Search for the cell housing the specified text and yield its (X, Y) center coordinate. 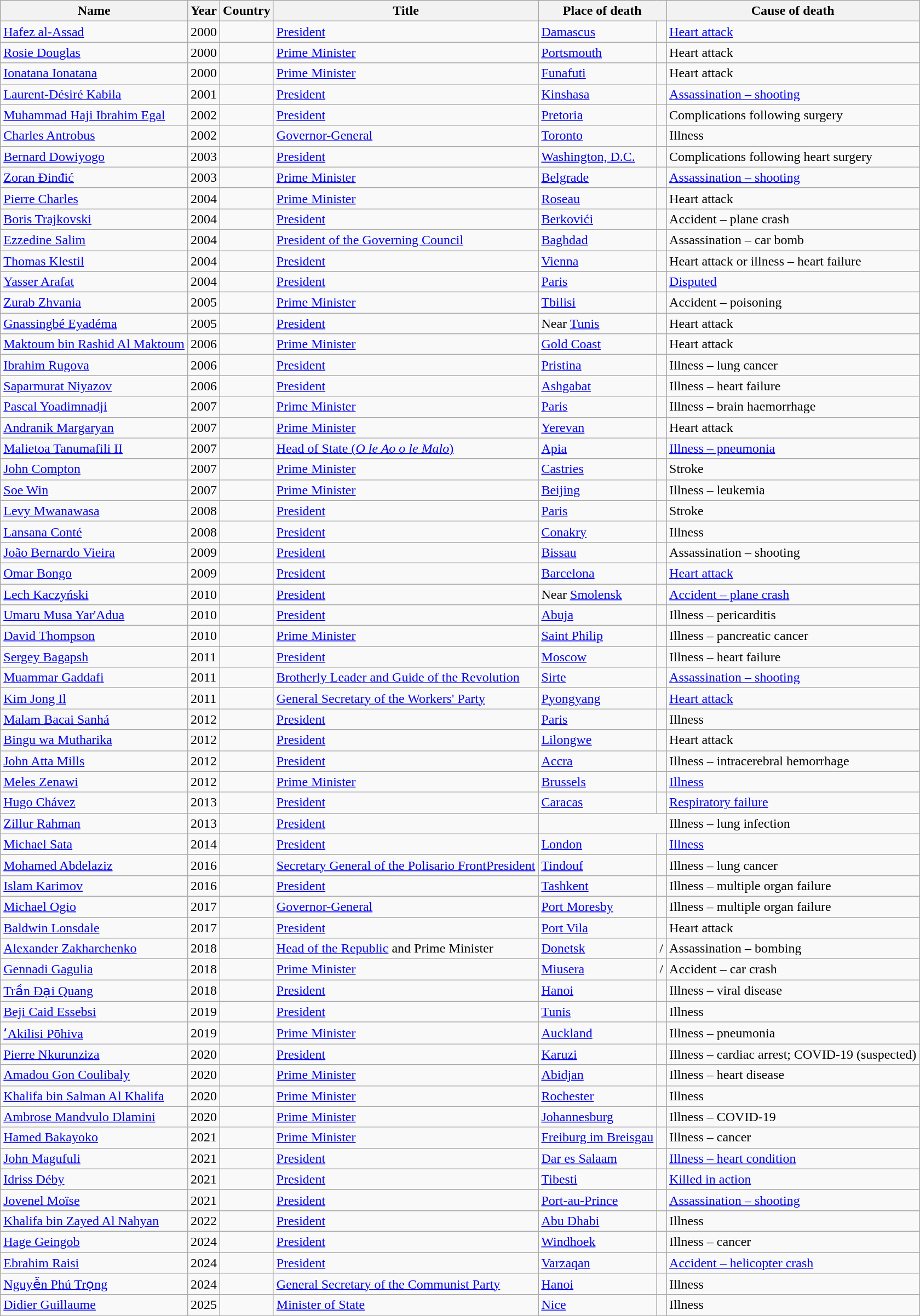
Respiratory failure (793, 803)
Gold Coast (597, 344)
Illness – heart disease (793, 1075)
Ionatana Ionatana (94, 73)
John Compton (94, 469)
Zillur Rahman (94, 823)
Thomas Klestil (94, 261)
Hamed Bakayoko (94, 1138)
Ebrahim Raisi (94, 1263)
Accident – car crash (793, 969)
Brussels (597, 782)
Saint Philip (597, 636)
Funafuti (597, 73)
Killed in action (793, 1179)
Ibrahim Rugova (94, 365)
Illness – leukemia (793, 490)
Hugo Chávez (94, 803)
Heart attack or illness – heart failure (793, 261)
President of the Governing Council (406, 240)
Place of death (602, 11)
Barcelona (597, 573)
Laurent-Désiré Kabila (94, 94)
Rochester (597, 1096)
Windhoek (597, 1242)
Ezzedine Salim (94, 240)
Karuzi (597, 1054)
Muhammad Haji Ibrahim Egal (94, 115)
Pretoria (597, 115)
Donetsk (597, 949)
Brotherly Leader and Guide of the Revolution (406, 678)
Illness – brain haemorrhage (793, 407)
Maktoum bin Rashid Al Maktoum (94, 344)
Port Moresby (597, 907)
Cause of death (793, 11)
Mohamed Abdelaziz (94, 865)
Miusera (597, 969)
Tibesti (597, 1179)
Complications following heart surgery (793, 157)
Tindouf (597, 865)
Islam Karimov (94, 886)
Auckland (597, 1033)
Illness – pancreatic cancer (793, 636)
Bernard Dowiyogo (94, 157)
Malietoa Tanumafili II (94, 448)
Beijing (597, 490)
Name (94, 11)
Soe Win (94, 490)
ʻAkilisi Pōhiva (94, 1033)
Michael Sata (94, 844)
Accra (597, 761)
Complications following surgery (793, 115)
Berkovići (597, 219)
Illness – heart condition (793, 1158)
Alexander Zakharchenko (94, 949)
Port-au-Prince (597, 1200)
Tunis (597, 1012)
Trần Đại Quang (94, 991)
Khalifa bin Salman Al Khalifa (94, 1096)
Near Smolensk (597, 594)
London (597, 844)
Sergey Bagapsh (94, 657)
Malam Bacai Sanhá (94, 719)
Damascus (597, 32)
Apia (597, 448)
Sirte (597, 678)
Nguyễn Phú Trọng (94, 1284)
Saparmurat Niyazov (94, 386)
Head of the Republic and Prime Minister (406, 949)
Castries (597, 469)
Illness – pericarditis (793, 615)
Abu Dhabi (597, 1221)
Rosie Douglas (94, 53)
Tbilisi (597, 303)
2022 (204, 1221)
Kim Jong Il (94, 699)
General Secretary of the Workers' Party (406, 699)
Conakry (597, 532)
Meles Zenawi (94, 782)
Ambrose Mandvulo Dlamini (94, 1117)
Baldwin Lonsdale (94, 928)
Lansana Conté (94, 532)
Portsmouth (597, 53)
Assassination – bombing (793, 949)
Pierre Charles (94, 198)
Pierre Nkurunziza (94, 1054)
Assassination – car bomb (793, 240)
Yasser Arafat (94, 282)
Gnassingbé Eyadéma (94, 324)
2001 (204, 94)
Pyongyang (597, 699)
Moscow (597, 657)
Zurab Zhvania (94, 303)
Lilongwe (597, 740)
Caracas (597, 803)
Washington, D.C. (597, 157)
Port Vila (597, 928)
Accident – helicopter crash (793, 1263)
Toronto (597, 136)
Zoran Đinđić (94, 177)
John Atta Mills (94, 761)
Illness – viral disease (793, 991)
Idriss Déby (94, 1179)
Gennadi Gagulia (94, 969)
Year (204, 11)
Khalifa bin Zayed Al Nahyan (94, 1221)
Country (247, 11)
Illness – intracerebral hemorrhage (793, 761)
Levy Mwanawasa (94, 511)
Beji Caid Essebsi (94, 1012)
Kinshasa (597, 94)
Abuja (597, 615)
Yerevan (597, 428)
General Secretary of the Communist Party (406, 1284)
Title (406, 11)
Lech Kaczyński (94, 594)
Boris Trajkovski (94, 219)
Varzaqan (597, 1263)
Head of State (O le Ao o le Malo) (406, 448)
Johannesburg (597, 1117)
Omar Bongo (94, 573)
Nice (597, 1305)
Vienna (597, 261)
2025 (204, 1305)
2014 (204, 844)
Tashkent (597, 886)
Near Tunis (597, 324)
Amadou Gon Coulibaly (94, 1075)
Pascal Yoadimnadji (94, 407)
Pristina (597, 365)
Accident – poisoning (793, 303)
Roseau (597, 198)
Bingu wa Mutharika (94, 740)
Disputed (793, 282)
Illness – lung infection (793, 823)
Didier Guillaume (94, 1305)
Hafez al-Assad (94, 32)
Baghdad (597, 240)
Umaru Musa Yar'Adua (94, 615)
Jovenel Moïse (94, 1200)
Illness – cardiac arrest; COVID-19 (suspected) (793, 1054)
John Magufuli (94, 1158)
Hage Geingob (94, 1242)
Ashgabat (597, 386)
Michael Ogio (94, 907)
Minister of State (406, 1305)
Charles Antrobus (94, 136)
Belgrade (597, 177)
David Thompson (94, 636)
Muammar Gaddafi (94, 678)
Bissau (597, 552)
Freiburg im Breisgau (597, 1138)
Illness – COVID-19 (793, 1117)
Dar es Salaam (597, 1158)
Secretary General of the Polisario FrontPresident (406, 865)
João Bernardo Vieira (94, 552)
Andranik Margaryan (94, 428)
Abidjan (597, 1075)
